Return the (X, Y) coordinate for the center point of the cell that contains the specified text.  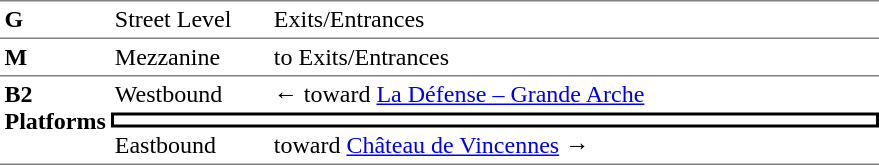
Street Level (190, 19)
M (55, 57)
to Exits/Entrances (574, 57)
← toward La Défense – Grande Arche (574, 94)
G (55, 19)
Mezzanine (190, 57)
B2Platforms (55, 120)
Exits/Entrances (574, 19)
Westbound (190, 94)
